Output the [x, y] coordinate of the center of the cell containing the given text.  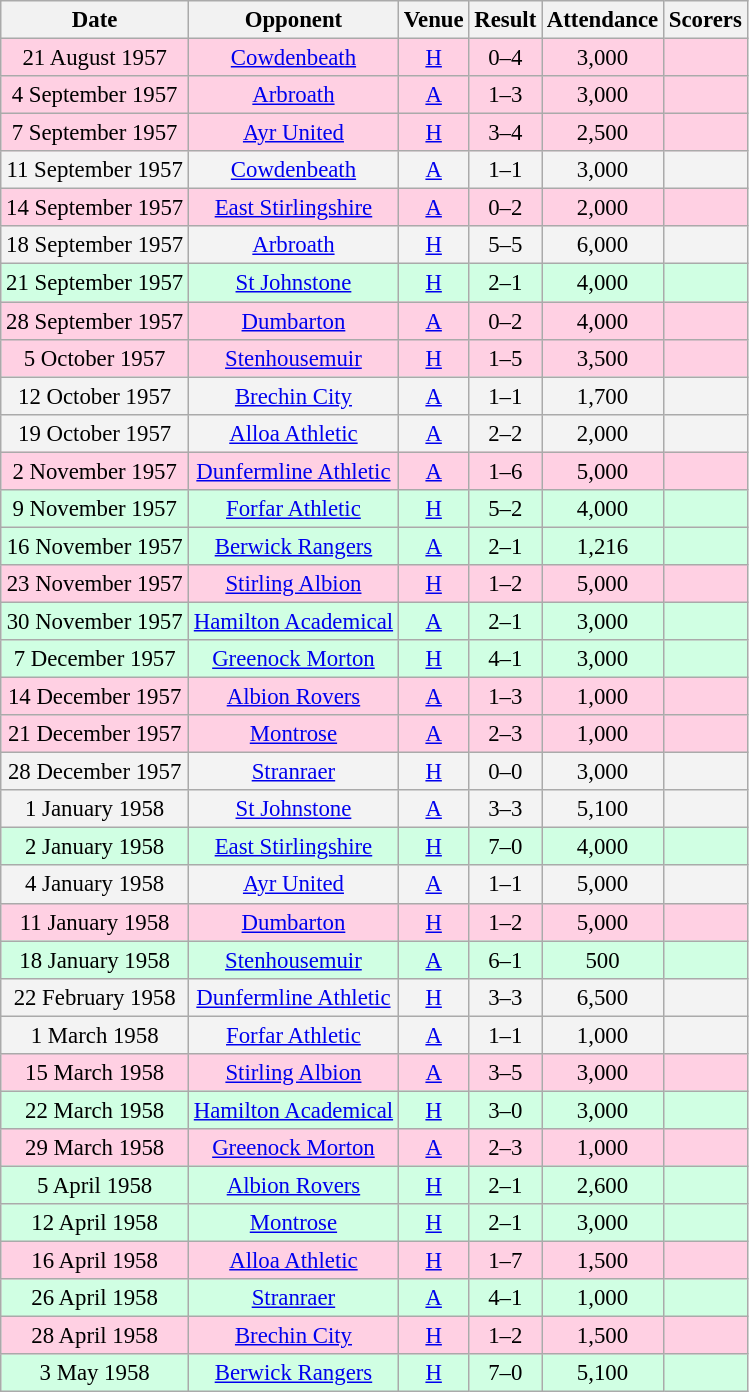
4 January 1958 [95, 885]
1,700 [603, 396]
16 November 1957 [95, 546]
3 May 1958 [95, 1373]
1 March 1958 [95, 1035]
22 February 1958 [95, 997]
3–0 [506, 1110]
5 October 1957 [95, 358]
3,500 [603, 358]
15 March 1958 [95, 1073]
6,000 [603, 245]
2 November 1957 [95, 471]
21 December 1957 [95, 734]
1,216 [603, 546]
28 September 1957 [95, 321]
Attendance [603, 20]
2,500 [603, 133]
500 [603, 960]
Venue [434, 20]
22 March 1958 [95, 1110]
Date [95, 20]
18 September 1957 [95, 245]
1 January 1958 [95, 809]
2 January 1958 [95, 847]
Scorers [705, 20]
5–5 [506, 245]
7 December 1957 [95, 659]
19 October 1957 [95, 433]
7 September 1957 [95, 133]
1–6 [506, 471]
5–2 [506, 509]
21 August 1957 [95, 58]
3–4 [506, 133]
14 September 1957 [95, 208]
5 April 1958 [95, 1185]
30 November 1957 [95, 621]
21 September 1957 [95, 283]
9 November 1957 [95, 509]
26 April 1958 [95, 1298]
0–4 [506, 58]
18 January 1958 [95, 960]
6–1 [506, 960]
3–5 [506, 1073]
4 September 1957 [95, 95]
29 March 1958 [95, 1148]
23 November 1957 [95, 584]
1–5 [506, 358]
14 December 1957 [95, 697]
28 December 1957 [95, 772]
Result [506, 20]
2,600 [603, 1185]
11 January 1958 [95, 922]
12 April 1958 [95, 1223]
1–7 [506, 1261]
Opponent [294, 20]
28 April 1958 [95, 1336]
11 September 1957 [95, 170]
12 October 1957 [95, 396]
0–0 [506, 772]
2–2 [506, 433]
6,500 [603, 997]
16 April 1958 [95, 1261]
